Pinpoint the cell where the given text exists, returning its [X, Y] midpoint coordinate. 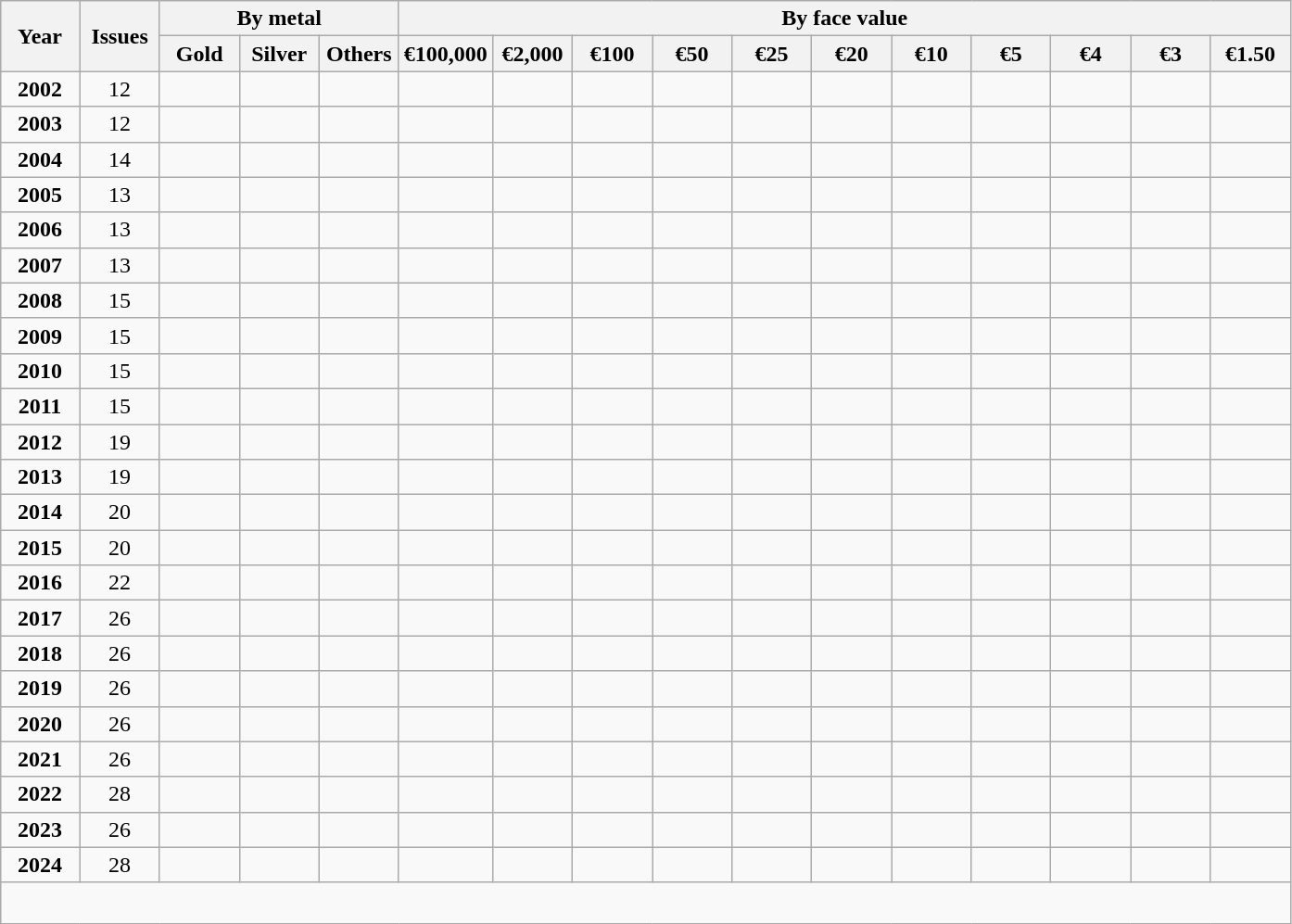
2022 [40, 794]
€2,000 [532, 54]
Year [40, 36]
14 [120, 159]
22 [120, 583]
2008 [40, 300]
2002 [40, 89]
2014 [40, 513]
€25 [772, 54]
€100,000 [445, 54]
€5 [1011, 54]
€50 [692, 54]
2013 [40, 477]
€3 [1171, 54]
€100 [612, 54]
2003 [40, 124]
2007 [40, 265]
2005 [40, 195]
2019 [40, 689]
2009 [40, 335]
2020 [40, 724]
2016 [40, 583]
By metal [279, 19]
€20 [852, 54]
Issues [120, 36]
2024 [40, 865]
2017 [40, 618]
2023 [40, 829]
€1.50 [1250, 54]
2012 [40, 442]
€10 [931, 54]
€4 [1091, 54]
2004 [40, 159]
2021 [40, 759]
2018 [40, 653]
2010 [40, 371]
Gold [199, 54]
2015 [40, 548]
Silver [279, 54]
Others [359, 54]
2011 [40, 406]
2006 [40, 230]
By face value [844, 19]
